Identify which cell holds the provided text, then report its [x, y] central coordinate. 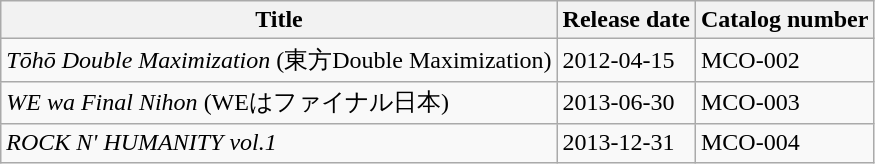
Catalog number [784, 20]
Title [279, 20]
Tōhō Double Maximization (東方Double Maximization) [279, 60]
ROCK N' HUMANITY vol.1 [279, 143]
MCO-004 [784, 143]
Release date [626, 20]
MCO-002 [784, 60]
2013-06-30 [626, 102]
WE wa Final Nihon (WEはファイナル日本) [279, 102]
MCO-003 [784, 102]
2012-04-15 [626, 60]
2013-12-31 [626, 143]
